Provide the (x, y) coordinate of the cell's center where the given text is located.  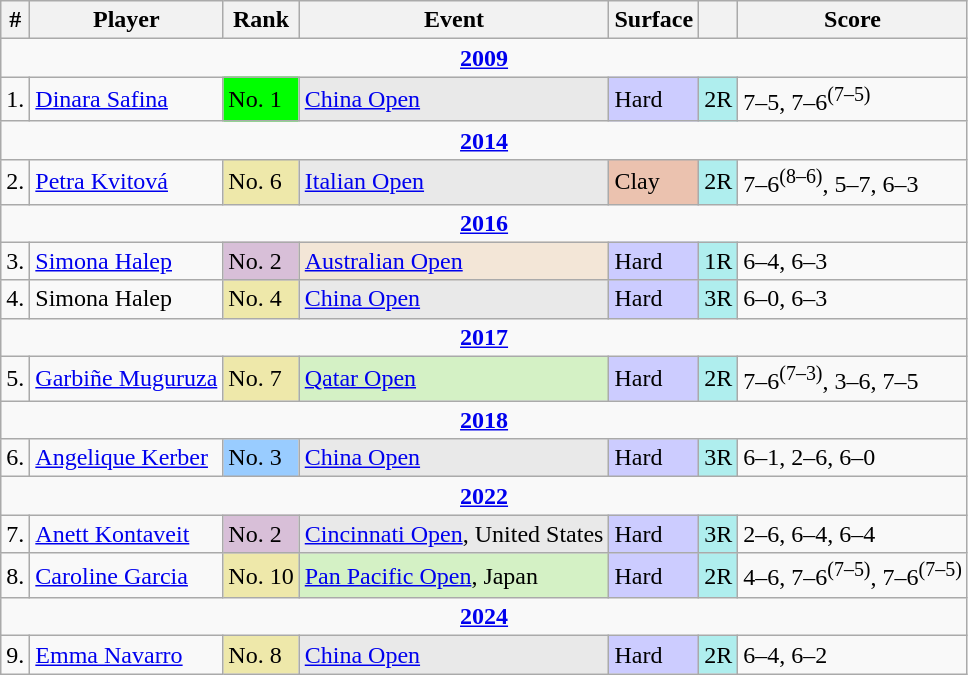
Caroline Garcia (126, 576)
1R (718, 261)
2009 (484, 58)
6–1, 2–6, 6–0 (853, 458)
Anett Kontaveit (126, 534)
7–6(8–6), 5–7, 6–3 (853, 182)
7–6(7–3), 3–6, 7–5 (853, 378)
Surface (654, 20)
7–5, 7–6(7–5) (853, 100)
9. (16, 655)
1. (16, 100)
2017 (484, 337)
No. 8 (261, 655)
2. (16, 182)
Australian Open (454, 261)
Angelique Kerber (126, 458)
Cincinnati Open, United States (454, 534)
6–0, 6–3 (853, 299)
Italian Open (454, 182)
4. (16, 299)
2016 (484, 223)
6–4, 6–2 (853, 655)
Pan Pacific Open, Japan (454, 576)
6. (16, 458)
Emma Navarro (126, 655)
Player (126, 20)
2014 (484, 140)
No. 4 (261, 299)
Qatar Open (454, 378)
No. 1 (261, 100)
# (16, 20)
2024 (484, 617)
2–6, 6–4, 6–4 (853, 534)
Rank (261, 20)
Petra Kvitová (126, 182)
Score (853, 20)
2022 (484, 496)
6–4, 6–3 (853, 261)
7. (16, 534)
No. 10 (261, 576)
4–6, 7–6(7–5), 7–6(7–5) (853, 576)
3. (16, 261)
Dinara Safina (126, 100)
5. (16, 378)
No. 7 (261, 378)
8. (16, 576)
Event (454, 20)
No. 3 (261, 458)
2018 (484, 420)
No. 6 (261, 182)
Garbiñe Muguruza (126, 378)
Clay (654, 182)
